Determine the [X, Y] coordinate at the center of the cell enclosing the given text.  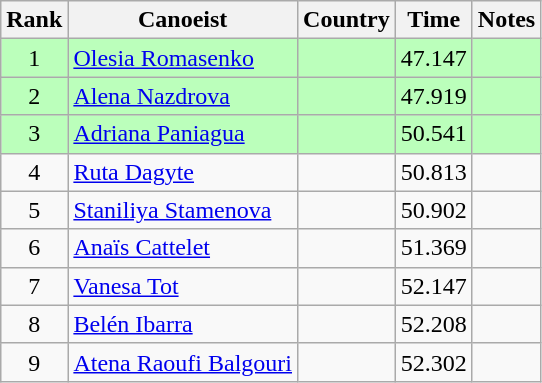
5 [34, 210]
7 [34, 286]
4 [34, 172]
52.208 [434, 324]
8 [34, 324]
Vanesa Tot [183, 286]
51.369 [434, 248]
47.147 [434, 58]
3 [34, 134]
1 [34, 58]
Olesia Romasenko [183, 58]
Adriana Paniagua [183, 134]
6 [34, 248]
Staniliya Stamenova [183, 210]
50.902 [434, 210]
Rank [34, 20]
50.541 [434, 134]
Alena Nazdrova [183, 96]
Country [347, 20]
Canoeist [183, 20]
52.302 [434, 362]
47.919 [434, 96]
Atena Raoufi Balgouri [183, 362]
52.147 [434, 286]
9 [34, 362]
2 [34, 96]
Ruta Dagyte [183, 172]
Notes [506, 20]
Belén Ibarra [183, 324]
50.813 [434, 172]
Anaïs Cattelet [183, 248]
Time [434, 20]
